Determine the [x, y] coordinate at the center of the cell enclosing the given text.  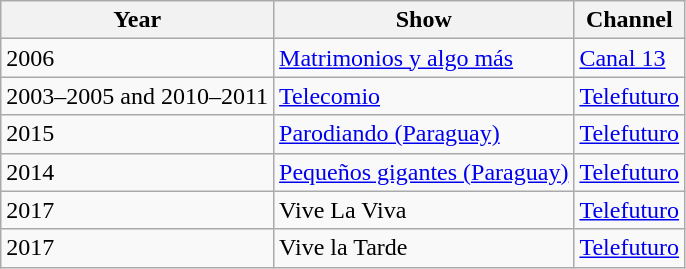
2003–2005 and 2010–2011 [138, 96]
2015 [138, 134]
2006 [138, 58]
Year [138, 20]
Canal 13 [630, 58]
Show [424, 20]
Parodiando (Paraguay) [424, 134]
Channel [630, 20]
Pequeños gigantes (Paraguay) [424, 172]
Vive la Tarde [424, 248]
2014 [138, 172]
Telecomio [424, 96]
Vive La Viva [424, 210]
Matrimonios y algo más [424, 58]
